Detect which cell encompasses the target text, then output its (x, y) center coordinate. 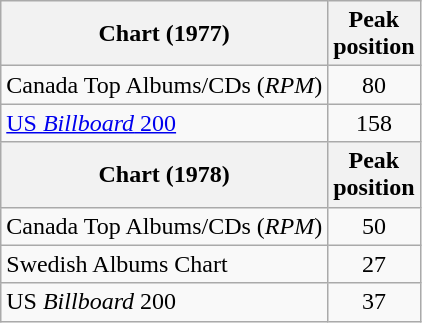
50 (374, 226)
Chart (1977) (164, 34)
37 (374, 302)
Swedish Albums Chart (164, 264)
Chart (1978) (164, 174)
27 (374, 264)
158 (374, 123)
80 (374, 85)
